Return the (x, y) coordinate for the center point of the cell that contains the specified text.  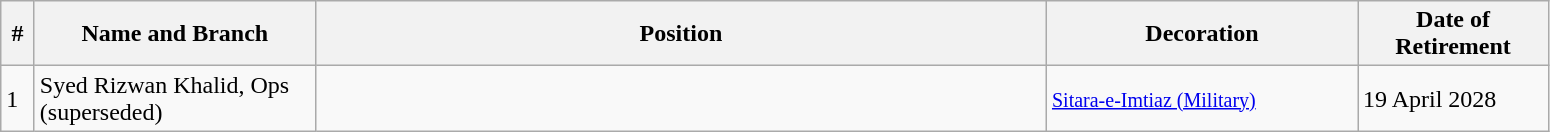
1 (18, 98)
Name and Branch (174, 34)
# (18, 34)
Date of Retirement (1454, 34)
Syed Rizwan Khalid, Ops (superseded) (174, 98)
Position (680, 34)
Decoration (1202, 34)
Sitara-e-Imtiaz (Military) (1202, 98)
19 April 2028 (1454, 98)
